Identify which cell holds the provided text, then report its (x, y) central coordinate. 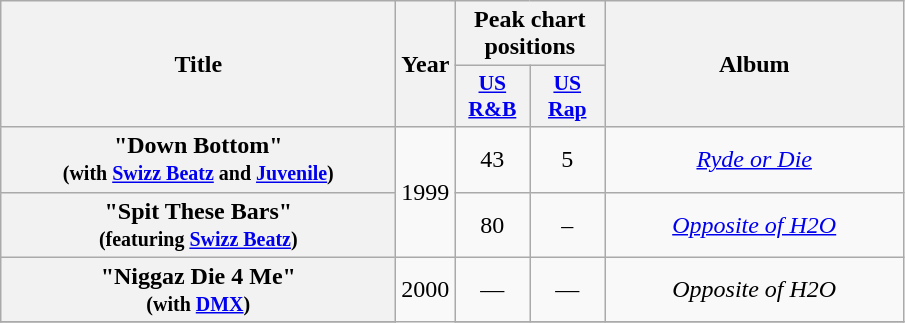
Ryde or Die (754, 160)
Album (754, 64)
US Rap (568, 96)
"Down Bottom"(with Swizz Beatz and Juvenile) (198, 160)
"Niggaz Die 4 Me"(with DMX) (198, 290)
– (568, 224)
43 (492, 160)
5 (568, 160)
Peak chart positions (530, 34)
US R&B (492, 96)
Title (198, 64)
1999 (426, 192)
2000 (426, 290)
80 (492, 224)
"Spit These Bars"(featuring Swizz Beatz) (198, 224)
Year (426, 64)
